Scan for the cell matching the given text and deliver its (x, y) coordinate at center. 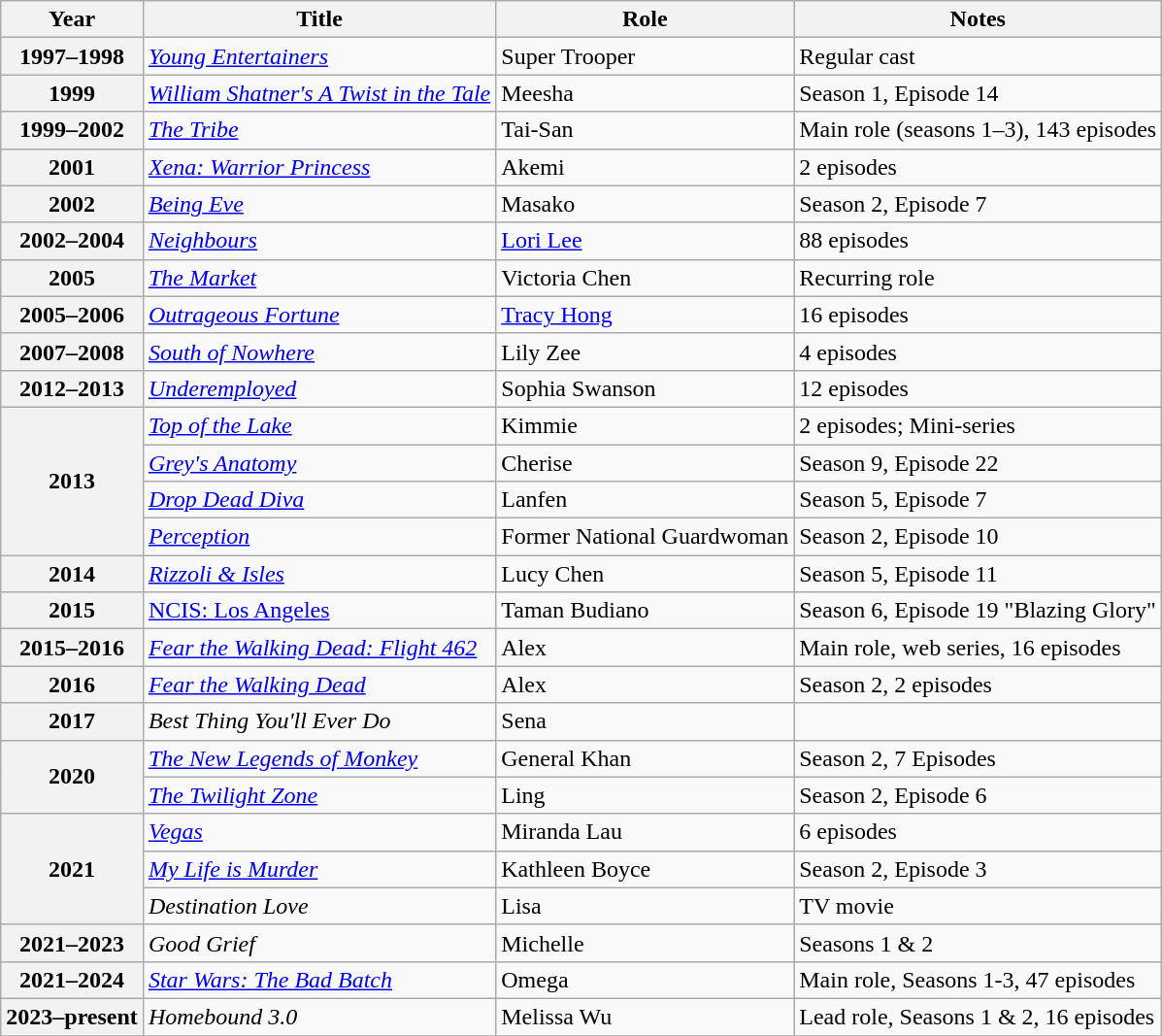
2005 (72, 278)
1999–2002 (72, 130)
Homebound 3.0 (318, 1017)
Sena (645, 721)
Destination Love (318, 906)
1997–1998 (72, 56)
Tracy Hong (645, 315)
2013 (72, 481)
Season 5, Episode 7 (979, 500)
Season 2, Episode 3 (979, 869)
2021 (72, 869)
Young Entertainers (318, 56)
Main role, Seasons 1-3, 47 episodes (979, 980)
Tai-San (645, 130)
Main role, web series, 16 episodes (979, 648)
Masako (645, 204)
4 episodes (979, 351)
Seasons 1 & 2 (979, 943)
Kimmie (645, 425)
Cherise (645, 463)
Akemi (645, 167)
Meesha (645, 93)
My Life is Murder (318, 869)
Season 9, Episode 22 (979, 463)
Notes (979, 19)
William Shatner's A Twist in the Tale (318, 93)
Victoria Chen (645, 278)
Season 5, Episode 11 (979, 574)
2007–2008 (72, 351)
Michelle (645, 943)
2001 (72, 167)
Rizzoli & Isles (318, 574)
2 episodes (979, 167)
2021–2023 (72, 943)
Underemployed (318, 388)
Being Eve (318, 204)
TV movie (979, 906)
Grey's Anatomy (318, 463)
Ling (645, 795)
Lisa (645, 906)
2014 (72, 574)
Lily Zee (645, 351)
2 episodes; Mini-series (979, 425)
2020 (72, 777)
The New Legends of Monkey (318, 758)
Taman Budiano (645, 611)
Best Thing You'll Ever Do (318, 721)
Season 2, Episode 7 (979, 204)
Season 1, Episode 14 (979, 93)
Outrageous Fortune (318, 315)
Sophia Swanson (645, 388)
Year (72, 19)
Season 2, 7 Episodes (979, 758)
The Market (318, 278)
1999 (72, 93)
The Twilight Zone (318, 795)
Omega (645, 980)
Main role (seasons 1–3), 143 episodes (979, 130)
Top of the Lake (318, 425)
Season 6, Episode 19 "Blazing Glory" (979, 611)
Recurring role (979, 278)
Season 2, Episode 10 (979, 537)
2015 (72, 611)
12 episodes (979, 388)
Lanfen (645, 500)
Xena: Warrior Princess (318, 167)
Role (645, 19)
Lead role, Seasons 1 & 2, 16 episodes (979, 1017)
Perception (318, 537)
2021–2024 (72, 980)
Season 2, 2 episodes (979, 685)
The Tribe (318, 130)
Neighbours (318, 241)
2016 (72, 685)
2023–present (72, 1017)
Lucy Chen (645, 574)
2005–2006 (72, 315)
2017 (72, 721)
Star Wars: The Bad Batch (318, 980)
Super Trooper (645, 56)
Vegas (318, 832)
6 episodes (979, 832)
Title (318, 19)
Fear the Walking Dead (318, 685)
Fear the Walking Dead: Flight 462 (318, 648)
88 episodes (979, 241)
2012–2013 (72, 388)
Miranda Lau (645, 832)
16 episodes (979, 315)
Melissa Wu (645, 1017)
2015–2016 (72, 648)
2002–2004 (72, 241)
Season 2, Episode 6 (979, 795)
Good Grief (318, 943)
Regular cast (979, 56)
NCIS: Los Angeles (318, 611)
Former National Guardwoman (645, 537)
Drop Dead Diva (318, 500)
Kathleen Boyce (645, 869)
General Khan (645, 758)
Lori Lee (645, 241)
2002 (72, 204)
South of Nowhere (318, 351)
